Provide the (X, Y) coordinate of the cell's center where the given text is located.  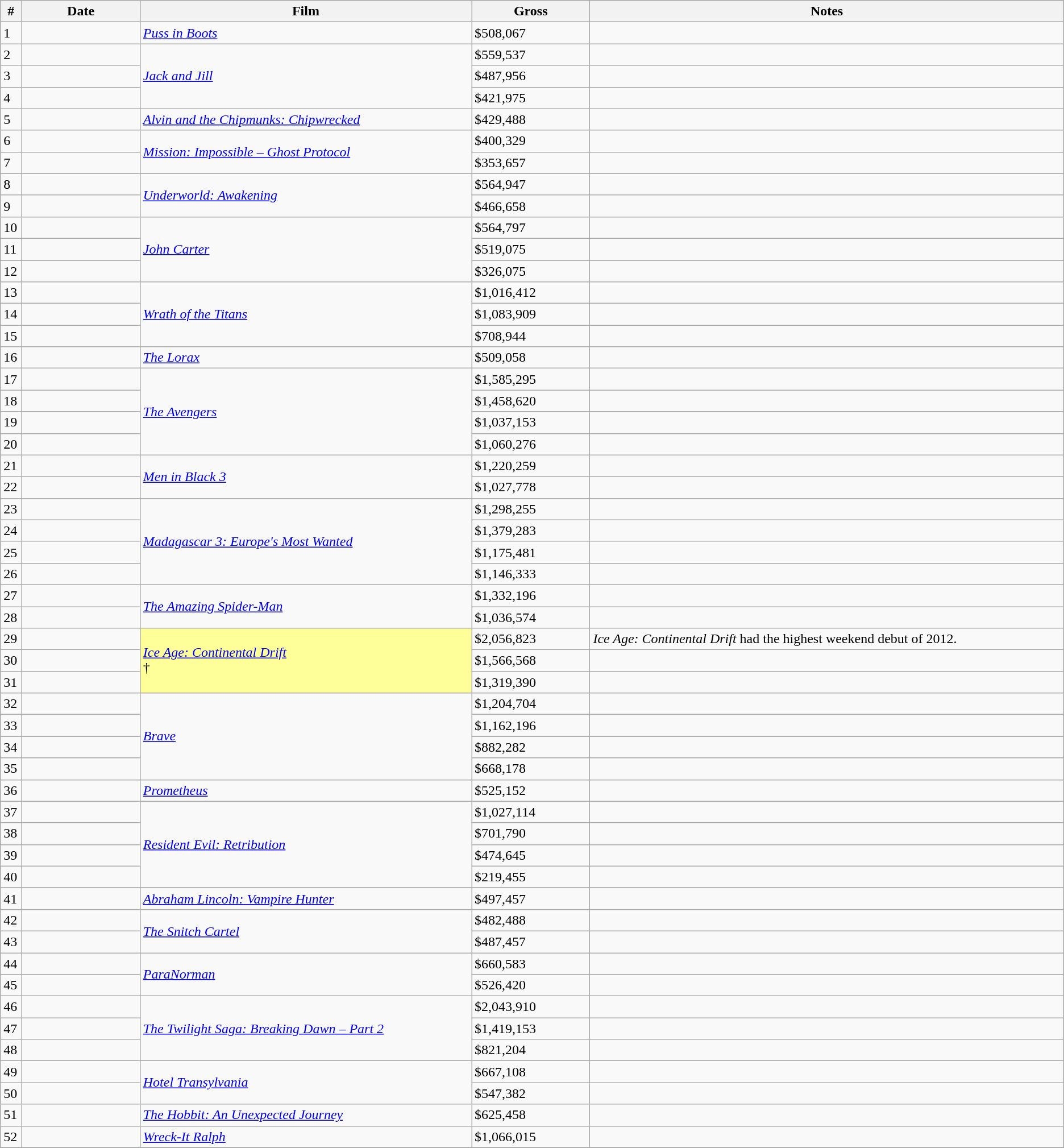
$1,220,259 (531, 466)
22 (11, 487)
$1,036,574 (531, 617)
$2,043,910 (531, 1007)
$660,583 (531, 964)
$1,379,283 (531, 531)
$487,956 (531, 76)
$1,585,295 (531, 379)
$219,455 (531, 877)
Abraham Lincoln: Vampire Hunter (306, 898)
47 (11, 1029)
$701,790 (531, 834)
$821,204 (531, 1050)
$667,108 (531, 1072)
Notes (826, 11)
Underworld: Awakening (306, 195)
$1,162,196 (531, 726)
9 (11, 206)
$429,488 (531, 119)
Wrath of the Titans (306, 314)
46 (11, 1007)
41 (11, 898)
$509,058 (531, 358)
30 (11, 661)
Date (81, 11)
$1,204,704 (531, 704)
$625,458 (531, 1115)
$1,146,333 (531, 574)
$564,947 (531, 184)
11 (11, 249)
The Lorax (306, 358)
49 (11, 1072)
$1,298,255 (531, 509)
$400,329 (531, 141)
7 (11, 163)
28 (11, 617)
45 (11, 985)
The Hobbit: An Unexpected Journey (306, 1115)
5 (11, 119)
Jack and Jill (306, 76)
20 (11, 444)
Alvin and the Chipmunks: Chipwrecked (306, 119)
$1,319,390 (531, 682)
Madagascar 3: Europe's Most Wanted (306, 541)
$882,282 (531, 747)
$1,458,620 (531, 401)
25 (11, 552)
Puss in Boots (306, 33)
39 (11, 855)
43 (11, 942)
$708,944 (531, 336)
$466,658 (531, 206)
Men in Black 3 (306, 476)
8 (11, 184)
4 (11, 98)
Gross (531, 11)
$547,382 (531, 1093)
$1,060,276 (531, 444)
$487,457 (531, 942)
35 (11, 769)
$1,566,568 (531, 661)
16 (11, 358)
Ice Age: Continental Drift had the highest weekend debut of 2012. (826, 639)
John Carter (306, 249)
13 (11, 293)
$421,975 (531, 98)
Prometheus (306, 790)
1 (11, 33)
$508,067 (531, 33)
21 (11, 466)
$1,419,153 (531, 1029)
15 (11, 336)
$353,657 (531, 163)
40 (11, 877)
33 (11, 726)
10 (11, 227)
42 (11, 920)
The Avengers (306, 412)
$1,016,412 (531, 293)
$1,027,778 (531, 487)
$1,175,481 (531, 552)
38 (11, 834)
Film (306, 11)
19 (11, 422)
# (11, 11)
52 (11, 1137)
51 (11, 1115)
Hotel Transylvania (306, 1083)
50 (11, 1093)
24 (11, 531)
$1,037,153 (531, 422)
$1,066,015 (531, 1137)
Mission: Impossible – Ghost Protocol (306, 152)
Ice Age: Continental Drift† (306, 661)
34 (11, 747)
44 (11, 964)
$668,178 (531, 769)
$519,075 (531, 249)
$326,075 (531, 271)
The Twilight Saga: Breaking Dawn – Part 2 (306, 1029)
$474,645 (531, 855)
$1,027,114 (531, 812)
17 (11, 379)
14 (11, 314)
$559,537 (531, 55)
29 (11, 639)
Wreck-It Ralph (306, 1137)
$482,488 (531, 920)
37 (11, 812)
$2,056,823 (531, 639)
$1,332,196 (531, 595)
6 (11, 141)
18 (11, 401)
31 (11, 682)
26 (11, 574)
ParaNorman (306, 975)
32 (11, 704)
23 (11, 509)
3 (11, 76)
The Snitch Cartel (306, 931)
$525,152 (531, 790)
48 (11, 1050)
Brave (306, 736)
$1,083,909 (531, 314)
$564,797 (531, 227)
36 (11, 790)
The Amazing Spider-Man (306, 606)
$526,420 (531, 985)
2 (11, 55)
27 (11, 595)
12 (11, 271)
Resident Evil: Retribution (306, 844)
$497,457 (531, 898)
